From the cell containing the given text, extract its center point as [x, y] coordinate. 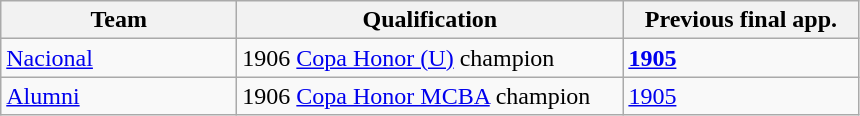
Team [119, 20]
Qualification [430, 20]
Alumni [119, 96]
1906 Copa Honor MCBA champion [430, 96]
1906 Copa Honor (U) champion [430, 58]
Nacional [119, 58]
Previous final app. [741, 20]
